Return (X, Y) of the center of cell containing provided text 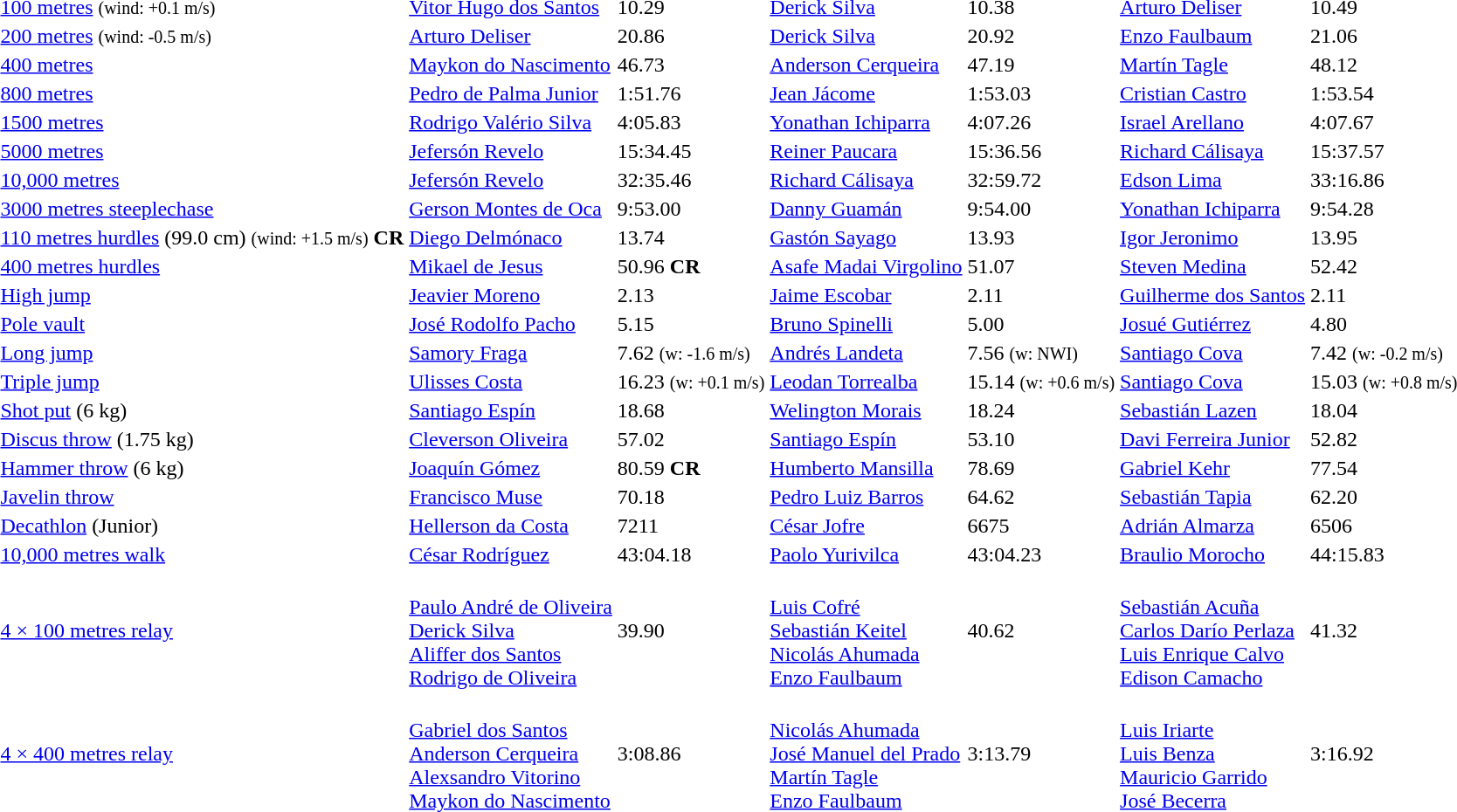
4:07.26 (1041, 122)
Joaquín Gómez (511, 468)
César Jofre (867, 526)
Gastón Sayago (867, 237)
Edson Lima (1212, 180)
Francisco Muse (511, 497)
15:36.56 (1041, 151)
Cleverson Oliveira (511, 439)
Maykon do Nascimento (511, 65)
9:54.00 (1041, 209)
Paulo André de OliveiraDerick SilvaAliffer dos SantosRodrigo de Oliveira (511, 630)
Sebastián AcuñaCarlos Darío PerlazaLuis Enrique CalvoEdison Camacho (1212, 630)
50.96 CR (690, 266)
Enzo Faulbaum (1212, 36)
46.73 (690, 65)
Davi Ferreira Junior (1212, 439)
Reiner Paucara (867, 151)
Gabriel Kehr (1212, 468)
80.59 CR (690, 468)
7.62 (w: -1.6 m/s) (690, 353)
Igor Jeronimo (1212, 237)
7.56 (w: NWI) (1041, 353)
9:53.00 (690, 209)
53.10 (1041, 439)
39.90 (690, 630)
Rodrigo Valério Silva (511, 122)
20.92 (1041, 36)
1:51.76 (690, 93)
16.23 (w: +0.1 m/s) (690, 382)
Braulio Morocho (1212, 554)
Leodan Torrealba (867, 382)
15:34.45 (690, 151)
7211 (690, 526)
20.86 (690, 36)
Jean Jácome (867, 93)
18.24 (1041, 410)
Guilherme dos Santos (1212, 295)
32:59.72 (1041, 180)
Arturo Deliser (511, 36)
Jeavier Moreno (511, 295)
57.02 (690, 439)
Humberto Mansilla (867, 468)
64.62 (1041, 497)
70.18 (690, 497)
13.74 (690, 237)
18.68 (690, 410)
Adrián Almarza (1212, 526)
Anderson Cerqueira (867, 65)
Gerson Montes de Oca (511, 209)
Derick Silva (867, 36)
1:53.03 (1041, 93)
Welington Morais (867, 410)
2.11 (1041, 295)
Luis CofréSebastián KeitelNicolás AhumadaEnzo Faulbaum (867, 630)
40.62 (1041, 630)
Sebastián Tapia (1212, 497)
Martín Tagle (1212, 65)
Sebastián Lazen (1212, 410)
6675 (1041, 526)
Cristian Castro (1212, 93)
Pedro Luiz Barros (867, 497)
Ulisses Costa (511, 382)
32:35.46 (690, 180)
Bruno Spinelli (867, 324)
Pedro de Palma Junior (511, 93)
15.14 (w: +0.6 m/s) (1041, 382)
Steven Medina (1212, 266)
Andrés Landeta (867, 353)
5.00 (1041, 324)
César Rodríguez (511, 554)
Jaime Escobar (867, 295)
13.93 (1041, 237)
43:04.18 (690, 554)
5.15 (690, 324)
Samory Fraga (511, 353)
4:05.83 (690, 122)
José Rodolfo Pacho (511, 324)
Danny Guamán (867, 209)
51.07 (1041, 266)
43:04.23 (1041, 554)
Asafe Madai Virgolino (867, 266)
Mikael de Jesus (511, 266)
Hellerson da Costa (511, 526)
Josué Gutiérrez (1212, 324)
47.19 (1041, 65)
2.13 (690, 295)
Israel Arellano (1212, 122)
78.69 (1041, 468)
Paolo Yurivilca (867, 554)
Diego Delmónaco (511, 237)
